Capture the cell that displays the provided text and extract its [x, y] central coordinate. 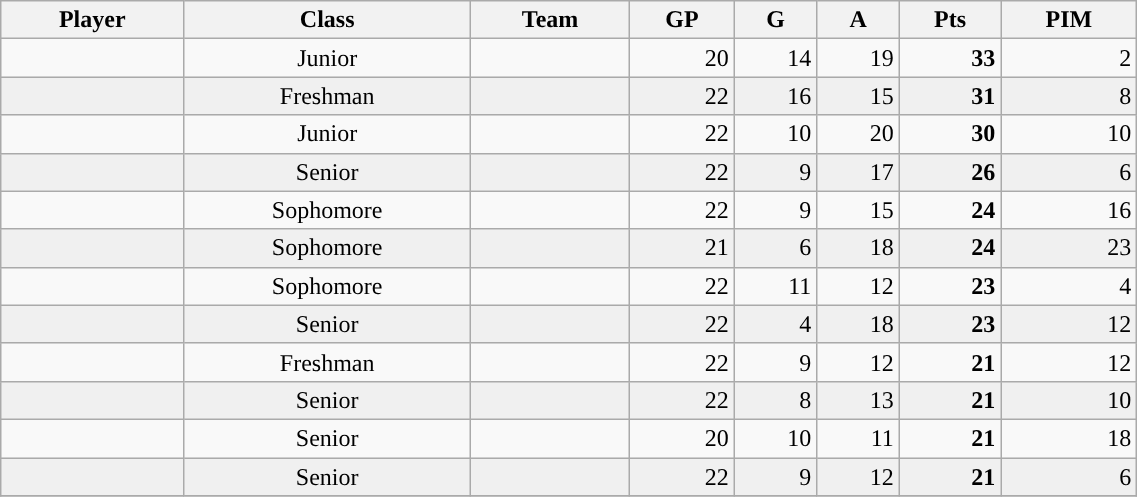
PIM [1069, 20]
Player [92, 20]
26 [950, 172]
G [776, 20]
A [858, 20]
30 [950, 134]
33 [950, 58]
31 [950, 96]
17 [858, 172]
14 [776, 58]
Pts [950, 20]
GP [682, 20]
Team [550, 20]
2 [1069, 58]
Class [328, 20]
13 [858, 400]
19 [858, 58]
